Search for the cell housing the specified text and yield its [X, Y] center coordinate. 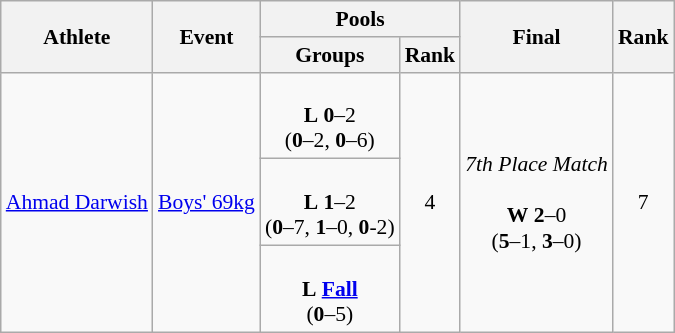
Ahmad Darwish [77, 202]
Pools [360, 19]
7 [644, 202]
Athlete [77, 36]
Event [206, 36]
Boys' 69kg [206, 202]
Final [536, 36]
L 0–2(0–2, 0–6) [330, 116]
4 [430, 202]
Groups [330, 55]
L 1–2(0–7, 1–0, 0-2) [330, 202]
L Fall(0–5) [330, 290]
7th Place MatchW 2–0(5–1, 3–0) [536, 202]
